Detect which cell encompasses the target text, then output its (x, y) center coordinate. 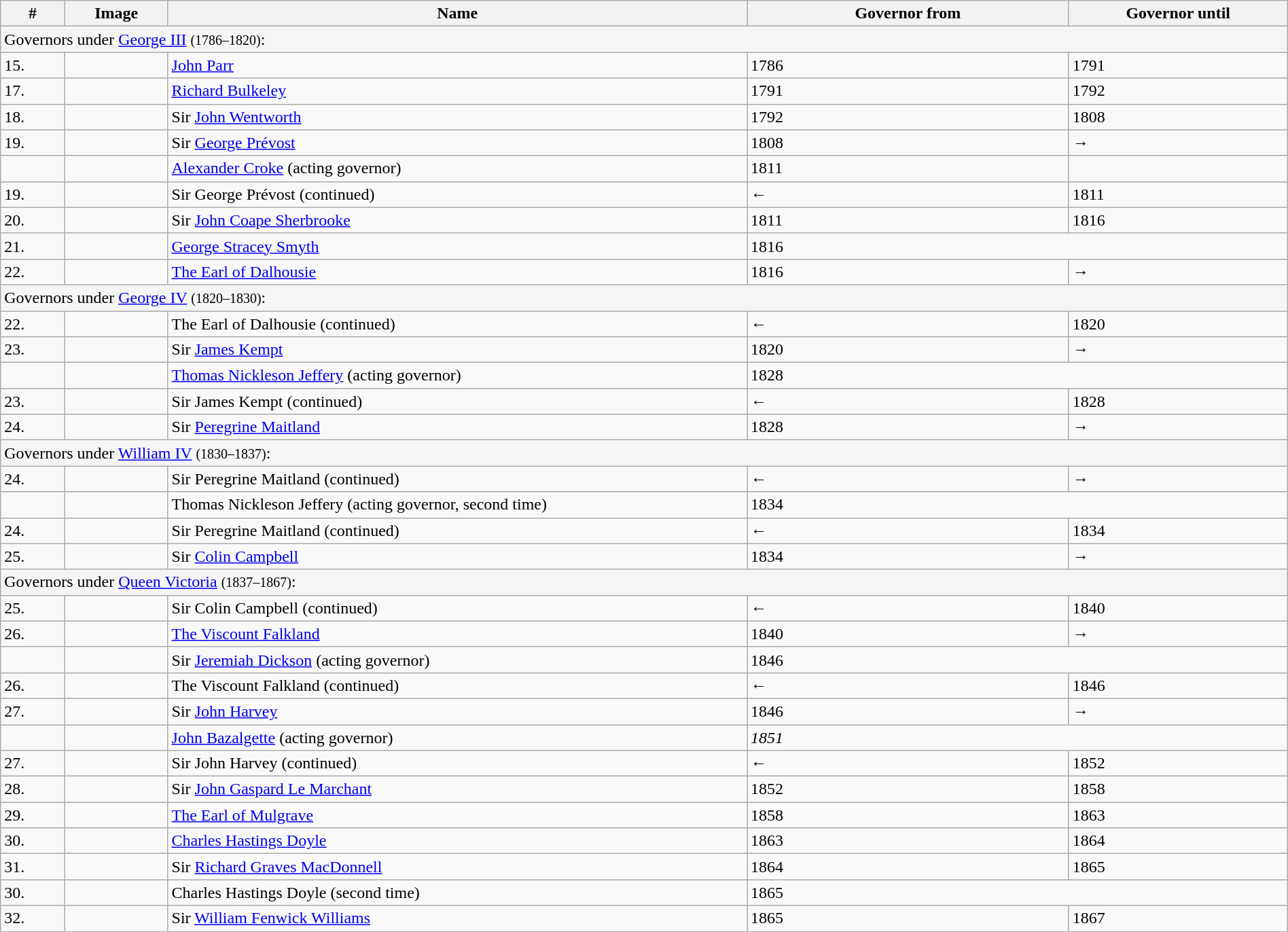
1786 (908, 65)
18. (33, 117)
Thomas Nickleson Jeffery (acting governor) (458, 376)
Sir Peregrine Maitland (458, 427)
20. (33, 220)
Sir William Fenwick Williams (458, 918)
George Stracey Smyth (458, 246)
Alexander Croke (acting governor) (458, 168)
29. (33, 815)
15. (33, 65)
Governor from (908, 14)
Sir John Gaspard Le Marchant (458, 789)
The Earl of Mulgrave (458, 815)
Sir Richard Graves MacDonnell (458, 867)
Sir George Prévost (continued) (458, 194)
Thomas Nickleson Jeffery (acting governor, second time) (458, 505)
1851 (1018, 737)
32. (33, 918)
Governors under Queen Victoria (1837–1867): (644, 582)
Sir John Harvey (458, 711)
Sir John Harvey (continued) (458, 764)
1867 (1178, 918)
31. (33, 867)
Sir James Kempt (458, 350)
Charles Hastings Doyle (458, 841)
Sir Colin Campbell (continued) (458, 608)
Sir John Coape Sherbrooke (458, 220)
The Earl of Dalhousie (continued) (458, 324)
Governor until (1178, 14)
Governors under George III (1786–1820): (644, 39)
Sir George Prévost (458, 143)
The Viscount Falkland (continued) (458, 685)
John Bazalgette (acting governor) (458, 737)
The Earl of Dalhousie (458, 272)
Governors under William IV (1830–1837): (644, 453)
17. (33, 91)
Sir Jeremiah Dickson (acting governor) (458, 660)
John Parr (458, 65)
28. (33, 789)
Richard Bulkeley (458, 91)
21. (33, 246)
Sir Colin Campbell (458, 556)
Governors under George IV (1820–1830): (644, 298)
# (33, 14)
Name (458, 14)
Charles Hastings Doyle (second time) (458, 893)
Image (116, 14)
The Viscount Falkland (458, 634)
Sir James Kempt (continued) (458, 401)
Sir John Wentworth (458, 117)
